Search for the cell housing the specified text and yield its (x, y) center coordinate. 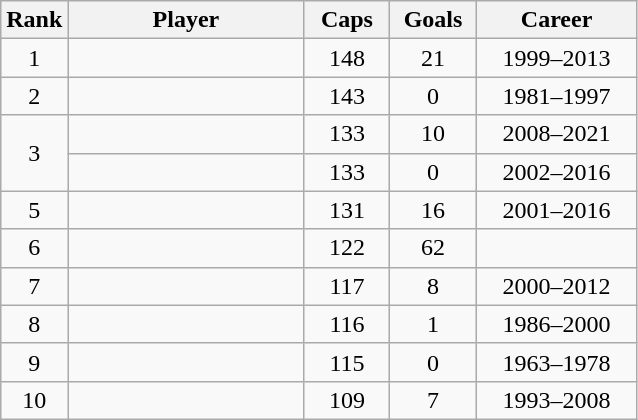
21 (433, 58)
131 (347, 210)
Career (556, 20)
62 (433, 248)
Player (186, 20)
1963–1978 (556, 362)
1999–2013 (556, 58)
143 (347, 96)
2 (34, 96)
109 (347, 400)
16 (433, 210)
1986–2000 (556, 324)
2008–2021 (556, 134)
2000–2012 (556, 286)
117 (347, 286)
148 (347, 58)
9 (34, 362)
2002–2016 (556, 172)
Caps (347, 20)
115 (347, 362)
5 (34, 210)
2001–2016 (556, 210)
122 (347, 248)
Goals (433, 20)
1981–1997 (556, 96)
116 (347, 324)
Rank (34, 20)
1993–2008 (556, 400)
3 (34, 153)
6 (34, 248)
